Identify which cell holds the provided text, then report its (X, Y) central coordinate. 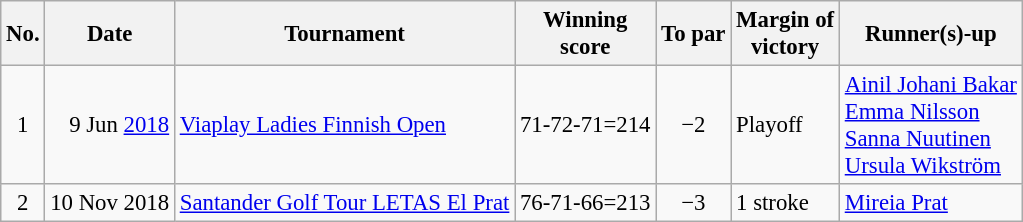
Tournament (344, 34)
To par (694, 34)
Mireia Prat (930, 203)
76-71-66=213 (586, 203)
1 stroke (786, 203)
Margin ofvictory (786, 34)
Date (110, 34)
Winningscore (586, 34)
2 (23, 203)
Ainil Johani Bakar Emma Nilsson Sanna Nuutinen Ursula Wikström (930, 126)
71-72-71=214 (586, 126)
1 (23, 126)
10 Nov 2018 (110, 203)
−2 (694, 126)
Playoff (786, 126)
Santander Golf Tour LETAS El Prat (344, 203)
9 Jun 2018 (110, 126)
Runner(s)-up (930, 34)
Viaplay Ladies Finnish Open (344, 126)
−3 (694, 203)
No. (23, 34)
